Pinpoint the cell where the given text exists, returning its (X, Y) midpoint coordinate. 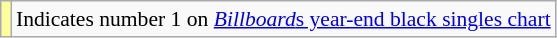
Indicates number 1 on Billboards year-end black singles chart (284, 19)
